Search for the cell housing the specified text and yield its (X, Y) center coordinate. 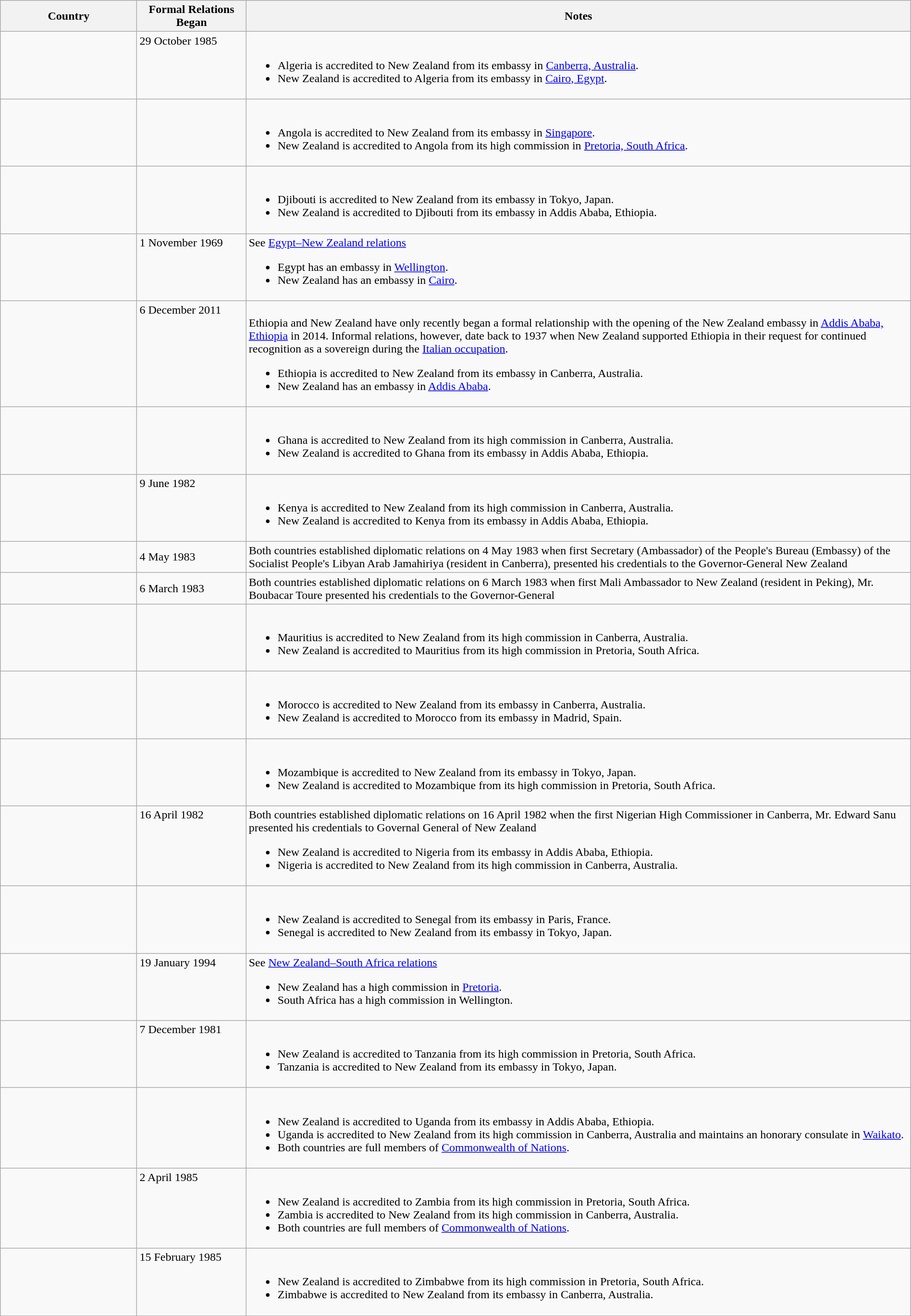
15 February 1985 (191, 1282)
9 June 1982 (191, 508)
Notes (579, 16)
See New Zealand–South Africa relationsNew Zealand has a high commission in Pretoria.South Africa has a high commission in Wellington. (579, 987)
16 April 1982 (191, 846)
Country (69, 16)
2 April 1985 (191, 1208)
New Zealand is accredited to Senegal from its embassy in Paris, France.Senegal is accredited to New Zealand from its embassy in Tokyo, Japan. (579, 920)
4 May 1983 (191, 557)
7 December 1981 (191, 1054)
6 December 2011 (191, 353)
Formal Relations Began (191, 16)
Morocco is accredited to New Zealand from its embassy in Canberra, Australia.New Zealand is accredited to Morocco from its embassy in Madrid, Spain. (579, 705)
19 January 1994 (191, 987)
6 March 1983 (191, 588)
29 October 1985 (191, 65)
See Egypt–New Zealand relationsEgypt has an embassy in Wellington.New Zealand has an embassy in Cairo. (579, 267)
1 November 1969 (191, 267)
Algeria is accredited to New Zealand from its embassy in Canberra, Australia.New Zealand is accredited to Algeria from its embassy in Cairo, Egypt. (579, 65)
